Detect which cell encompasses the target text, then output its (X, Y) center coordinate. 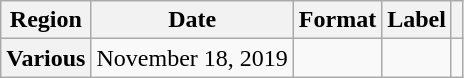
Label (417, 20)
November 18, 2019 (192, 58)
Date (192, 20)
Region (46, 20)
Format (337, 20)
Various (46, 58)
